For the text-containing cell, return its midpoint in [X, Y] coordinate format. 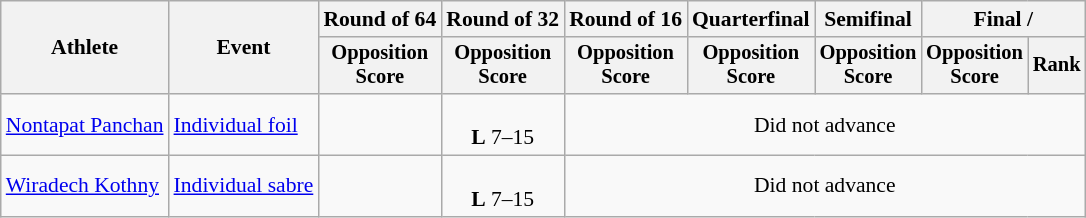
Event [244, 48]
Round of 64 [380, 19]
Individual foil [244, 124]
Athlete [85, 48]
Semifinal [868, 19]
Final / [1003, 19]
Nontapat Panchan [85, 124]
Round of 32 [502, 19]
Individual sabre [244, 186]
Rank [1057, 66]
Quarterfinal [751, 19]
Round of 16 [626, 19]
Wiradech Kothny [85, 186]
